Search for the cell housing the specified text and yield its [X, Y] center coordinate. 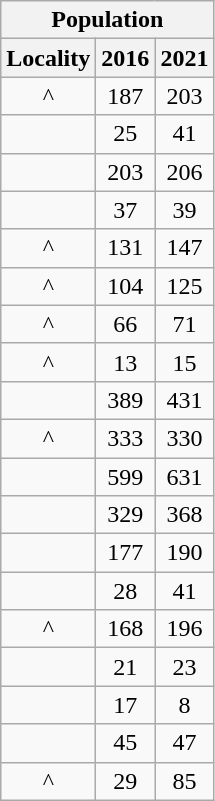
45 [126, 743]
631 [184, 477]
431 [184, 400]
66 [126, 324]
330 [184, 438]
29 [126, 781]
147 [184, 248]
368 [184, 515]
104 [126, 286]
17 [126, 705]
187 [126, 96]
190 [184, 553]
Locality [48, 58]
333 [126, 438]
28 [126, 591]
125 [184, 286]
8 [184, 705]
196 [184, 629]
2016 [126, 58]
2021 [184, 58]
25 [126, 134]
85 [184, 781]
389 [126, 400]
37 [126, 210]
168 [126, 629]
21 [126, 667]
206 [184, 172]
13 [126, 362]
329 [126, 515]
131 [126, 248]
71 [184, 324]
177 [126, 553]
39 [184, 210]
Population [108, 20]
15 [184, 362]
23 [184, 667]
599 [126, 477]
47 [184, 743]
